Locate the cell with the specified text and output its [x, y] center coordinate. 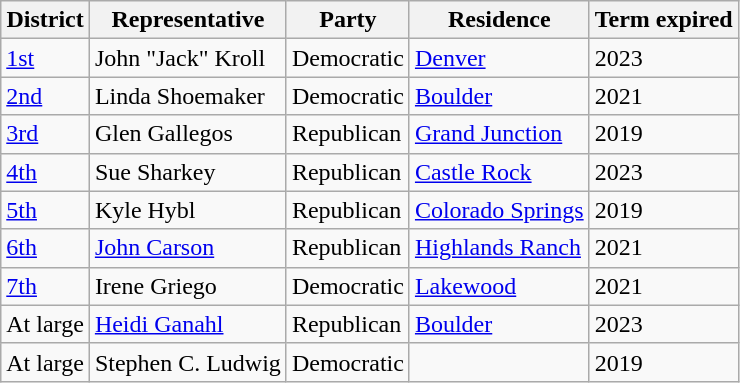
Linda Shoemaker [188, 96]
John Carson [188, 248]
Grand Junction [499, 134]
6th [46, 248]
3rd [46, 134]
Residence [499, 20]
Lakewood [499, 286]
Stephen C. Ludwig [188, 362]
1st [46, 58]
Highlands Ranch [499, 248]
Irene Griego [188, 286]
Party [348, 20]
Kyle Hybl [188, 210]
Castle Rock [499, 172]
2nd [46, 96]
5th [46, 210]
Heidi Ganahl [188, 324]
John "Jack" Kroll [188, 58]
Colorado Springs [499, 210]
7th [46, 286]
Glen Gallegos [188, 134]
Sue Sharkey [188, 172]
Term expired [664, 20]
District [46, 20]
Representative [188, 20]
4th [46, 172]
Denver [499, 58]
